Scan for the cell matching the given text and deliver its (X, Y) coordinate at center. 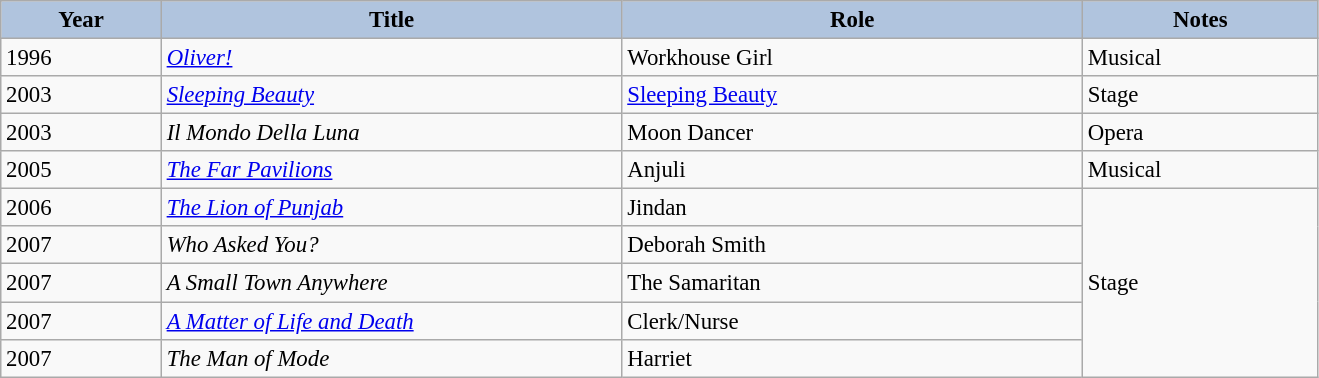
Anjuli (852, 170)
A Matter of Life and Death (392, 321)
2005 (82, 170)
Oliver! (392, 58)
Role (852, 20)
Year (82, 20)
2006 (82, 208)
The Samaritan (852, 283)
Clerk/Nurse (852, 321)
Harriet (852, 358)
Opera (1201, 133)
The Man of Mode (392, 358)
Notes (1201, 20)
Jindan (852, 208)
Il Mondo Della Luna (392, 133)
Title (392, 20)
Moon Dancer (852, 133)
Deborah Smith (852, 245)
Workhouse Girl (852, 58)
The Far Pavilions (392, 170)
Who Asked You? (392, 245)
A Small Town Anywhere (392, 283)
The Lion of Punjab (392, 208)
1996 (82, 58)
